Provide the [X, Y] coordinate of the cell's center where the given text is located.  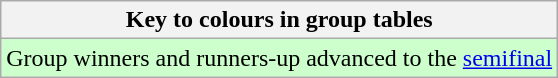
Key to colours in group tables [280, 20]
Group winners and runners-up advanced to the semifinal [280, 58]
